Capture the cell that displays the provided text and extract its [X, Y] central coordinate. 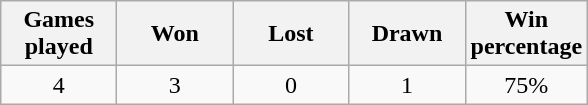
Lost [291, 34]
Win percentage [526, 34]
4 [59, 85]
1 [407, 85]
Won [175, 34]
75% [526, 85]
0 [291, 85]
Drawn [407, 34]
3 [175, 85]
Games played [59, 34]
